For the text-containing cell, return its midpoint in [X, Y] coordinate format. 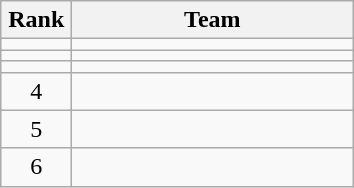
Team [212, 20]
5 [36, 129]
6 [36, 167]
4 [36, 91]
Rank [36, 20]
